Capture the cell that displays the provided text and extract its [x, y] central coordinate. 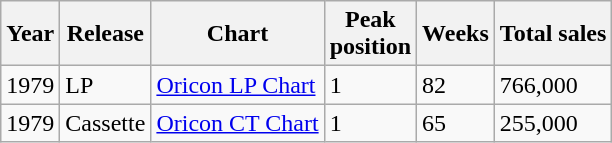
766,000 [553, 85]
Oricon CT Chart [238, 123]
Oricon LP Chart [238, 85]
Total sales [553, 34]
Chart [238, 34]
Cassette [106, 123]
LP [106, 85]
Weeks [456, 34]
Peakposition [370, 34]
255,000 [553, 123]
82 [456, 85]
65 [456, 123]
Release [106, 34]
Year [30, 34]
